Locate the cell with the specified text and output its (x, y) center coordinate. 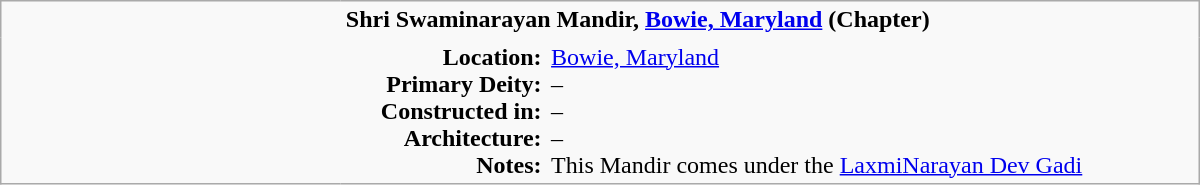
Shri Swaminarayan Mandir, Bowie, Maryland (Chapter) (770, 20)
Bowie, Maryland – – – This Mandir comes under the LaxmiNarayan Dev Gadi (872, 110)
Location:Primary Deity:Constructed in:Architecture:Notes: (444, 110)
